Scan for the cell matching the given text and deliver its [X, Y] coordinate at center. 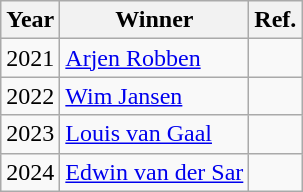
Winner [154, 20]
Year [30, 20]
2023 [30, 134]
Wim Jansen [154, 96]
Ref. [276, 20]
Arjen Robben [154, 58]
2022 [30, 96]
2024 [30, 172]
2021 [30, 58]
Louis van Gaal [154, 134]
Edwin van der Sar [154, 172]
